Scan for the cell matching the given text and deliver its [X, Y] coordinate at center. 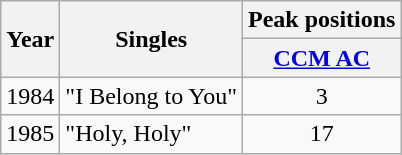
Singles [152, 39]
CCM AC [322, 58]
1984 [30, 96]
Year [30, 39]
1985 [30, 134]
"I Belong to You" [152, 96]
Peak positions [322, 20]
17 [322, 134]
"Holy, Holy" [152, 134]
3 [322, 96]
